Return the (X, Y) coordinate for the center point of the cell that contains the specified text.  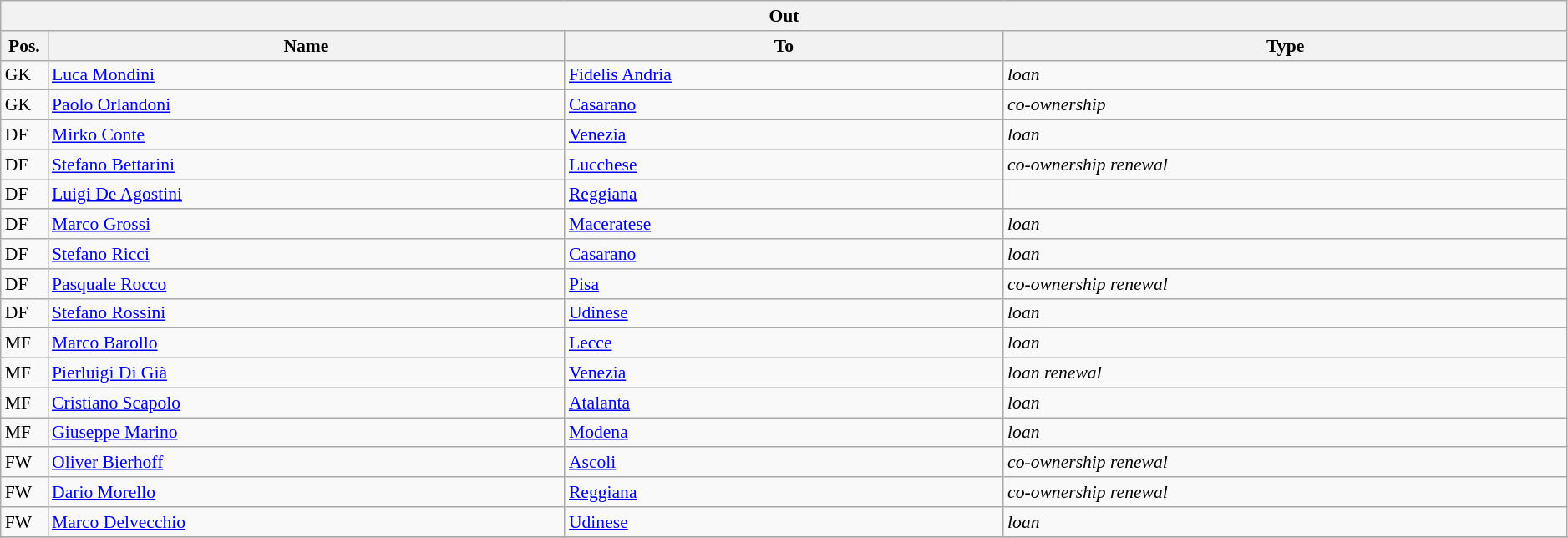
Modena (784, 433)
Pasquale Rocco (306, 284)
Lecce (784, 343)
Giuseppe Marino (306, 433)
Oliver Bierhoff (306, 463)
Stefano Ricci (306, 254)
Maceratese (784, 225)
Name (306, 46)
Pos. (24, 46)
co-ownership (1285, 105)
Lucchese (784, 165)
Cristiano Scapolo (306, 403)
loan renewal (1285, 373)
Out (784, 16)
Luigi De Agostini (306, 195)
Paolo Orlandoni (306, 105)
Type (1285, 46)
Luca Mondini (306, 75)
Mirko Conte (306, 135)
Marco Barollo (306, 343)
Dario Morello (306, 492)
To (784, 46)
Pisa (784, 284)
Ascoli (784, 463)
Atalanta (784, 403)
Fidelis Andria (784, 75)
Stefano Rossini (306, 313)
Pierluigi Di Già (306, 373)
Marco Delvecchio (306, 522)
Stefano Bettarini (306, 165)
Marco Grossi (306, 225)
